Provide the [x, y] coordinate of the cell's center where the given text is located.  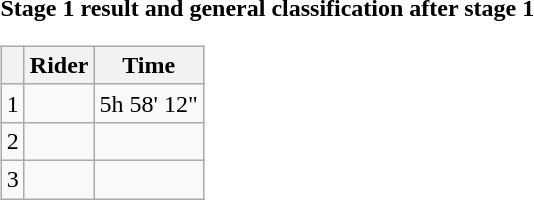
2 [12, 141]
1 [12, 103]
5h 58' 12" [148, 103]
Rider [59, 65]
3 [12, 179]
Time [148, 65]
